From the cell containing the given text, extract its center point as [x, y] coordinate. 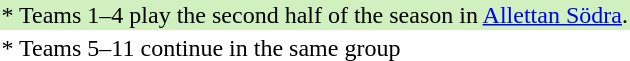
* Teams 1–4 play the second half of the season in Allettan Södra. [314, 15]
